Locate the cell with the specified text and output its (X, Y) center coordinate. 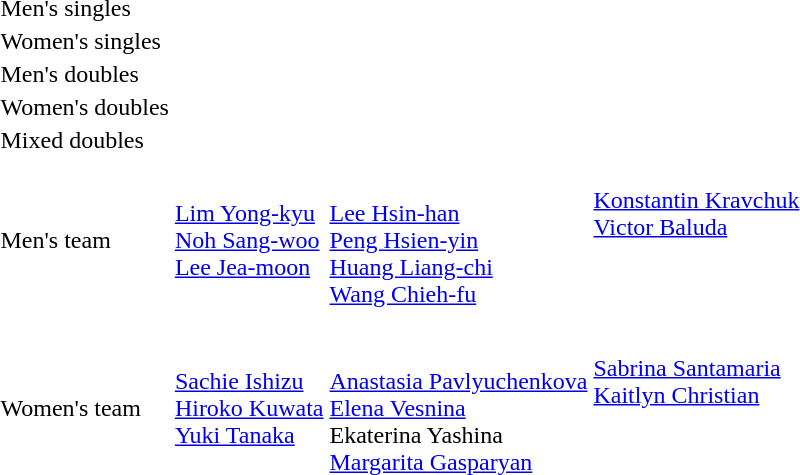
Lim Yong-kyuNoh Sang-wooLee Jea-moon (249, 240)
Lee Hsin-hanPeng Hsien-yinHuang Liang-chiWang Chieh-fu (458, 240)
